From the cell containing the given text, extract its center point as (X, Y) coordinate. 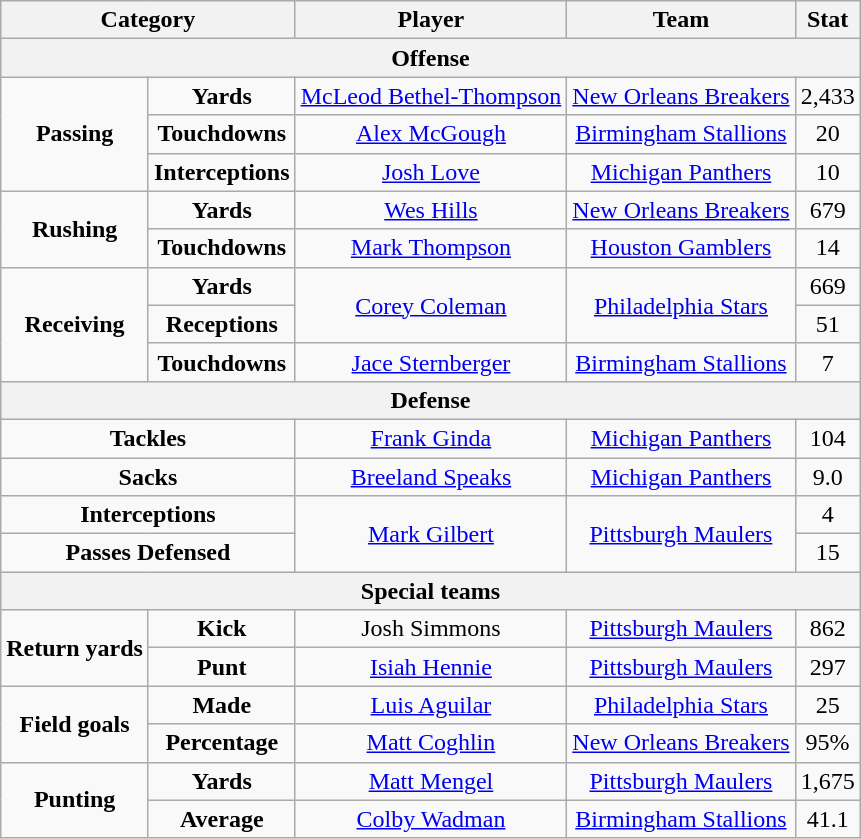
Isiah Hennie (431, 667)
104 (828, 438)
Made (222, 705)
15 (828, 553)
Josh Simmons (431, 629)
Team (681, 20)
1,675 (828, 781)
Sacks (148, 477)
669 (828, 286)
Rushing (75, 229)
Mark Thompson (431, 248)
Frank Ginda (431, 438)
Kick (222, 629)
Mark Gilbert (431, 534)
Punting (75, 800)
7 (828, 362)
Breeland Speaks (431, 477)
Offense (430, 58)
679 (828, 210)
20 (828, 134)
10 (828, 172)
25 (828, 705)
2,433 (828, 96)
Josh Love (431, 172)
Wes Hills (431, 210)
Corey Coleman (431, 305)
51 (828, 324)
Percentage (222, 743)
Average (222, 819)
Houston Gamblers (681, 248)
862 (828, 629)
Field goals (75, 724)
4 (828, 515)
Category (148, 20)
Jace Sternberger (431, 362)
Defense (430, 400)
Punt (222, 667)
Luis Aguilar (431, 705)
41.1 (828, 819)
Passes Defensed (148, 553)
14 (828, 248)
McLeod Bethel-Thompson (431, 96)
Tackles (148, 438)
95% (828, 743)
Return yards (75, 648)
9.0 (828, 477)
Receiving (75, 324)
Matt Mengel (431, 781)
Colby Wadman (431, 819)
Special teams (430, 591)
Matt Coghlin (431, 743)
297 (828, 667)
Receptions (222, 324)
Player (431, 20)
Passing (75, 134)
Stat (828, 20)
Alex McGough (431, 134)
